Return the (x, y) coordinate for the center point of the cell that contains the specified text.  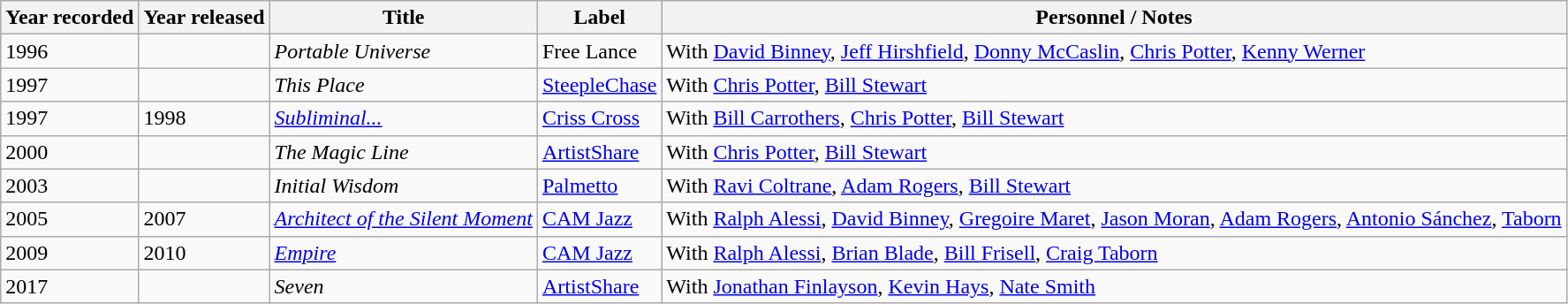
With Jonathan Finlayson, Kevin Hays, Nate Smith (1114, 286)
Architect of the Silent Moment (403, 219)
2005 (70, 219)
Empire (403, 253)
Portable Universe (403, 51)
The Magic Line (403, 152)
Year released (204, 18)
2010 (204, 253)
Label (599, 18)
Title (403, 18)
With Ralph Alessi, Brian Blade, Bill Frisell, Craig Taborn (1114, 253)
2007 (204, 219)
2017 (70, 286)
2009 (70, 253)
1996 (70, 51)
SteepleChase (599, 85)
Personnel / Notes (1114, 18)
2000 (70, 152)
Seven (403, 286)
With David Binney, Jeff Hirshfield, Donny McCaslin, Chris Potter, Kenny Werner (1114, 51)
Initial Wisdom (403, 186)
Criss Cross (599, 118)
Free Lance (599, 51)
1998 (204, 118)
Year recorded (70, 18)
This Place (403, 85)
Palmetto (599, 186)
With Bill Carrothers, Chris Potter, Bill Stewart (1114, 118)
With Ravi Coltrane, Adam Rogers, Bill Stewart (1114, 186)
With Ralph Alessi, David Binney, Gregoire Maret, Jason Moran, Adam Rogers, Antonio Sánchez, Taborn (1114, 219)
Subliminal... (403, 118)
2003 (70, 186)
